Extract the (X, Y) coordinate from the center of the cell holding the provided text.  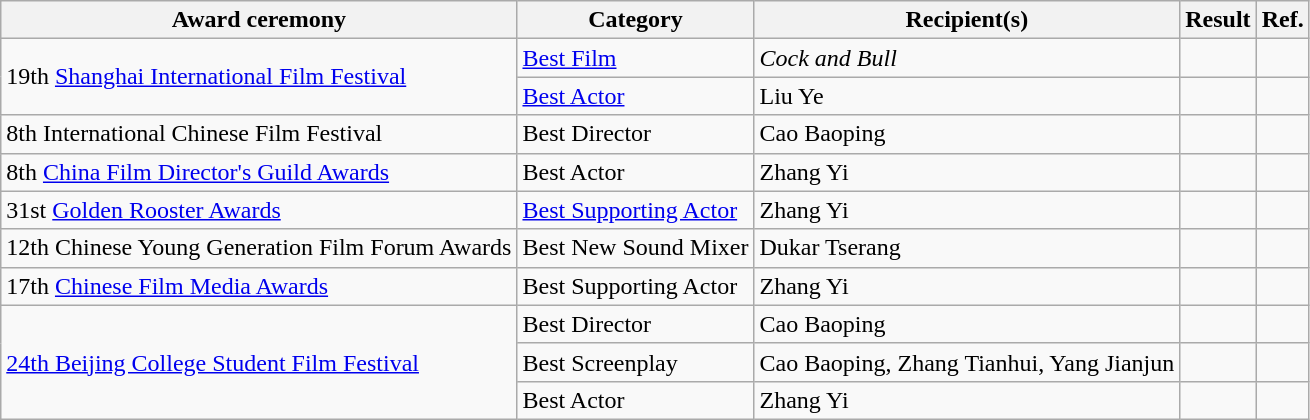
Cao Baoping, Zhang Tianhui, Yang Jianjun (967, 362)
Best New Sound Mixer (636, 248)
17th Chinese Film Media Awards (259, 286)
Category (636, 20)
Best Film (636, 58)
19th Shanghai International Film Festival (259, 77)
Liu Ye (967, 96)
Result (1218, 20)
Recipient(s) (967, 20)
Ref. (1282, 20)
Award ceremony (259, 20)
31st Golden Rooster Awards (259, 210)
Cock and Bull (967, 58)
8th China Film Director's Guild Awards (259, 172)
24th Beijing College Student Film Festival (259, 362)
8th International Chinese Film Festival (259, 134)
12th Chinese Young Generation Film Forum Awards (259, 248)
Dukar Tserang (967, 248)
Best Screenplay (636, 362)
